Scan for the cell matching the given text and deliver its (x, y) coordinate at center. 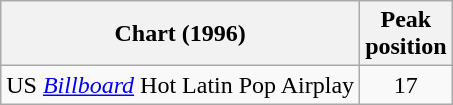
US Billboard Hot Latin Pop Airplay (180, 85)
Chart (1996) (180, 34)
17 (406, 85)
Peakposition (406, 34)
